Return [x, y] of the center of cell containing provided text 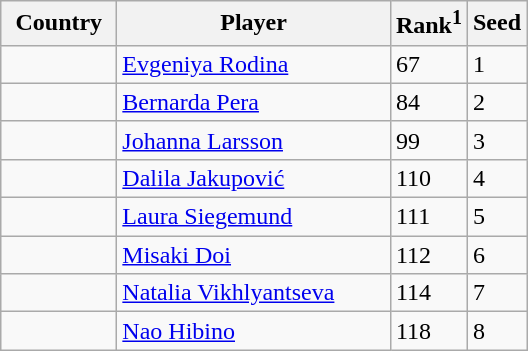
111 [428, 217]
Nao Hibino [254, 331]
7 [496, 293]
99 [428, 140]
Player [254, 24]
Dalila Jakupović [254, 178]
Evgeniya Rodina [254, 64]
1 [496, 64]
5 [496, 217]
Laura Siegemund [254, 217]
Rank1 [428, 24]
Johanna Larsson [254, 140]
4 [496, 178]
3 [496, 140]
2 [496, 102]
84 [428, 102]
112 [428, 255]
Country [59, 24]
Misaki Doi [254, 255]
8 [496, 331]
Seed [496, 24]
118 [428, 331]
6 [496, 255]
110 [428, 178]
Natalia Vikhlyantseva [254, 293]
Bernarda Pera [254, 102]
67 [428, 64]
114 [428, 293]
